For the text-containing cell, return its midpoint in (X, Y) coordinate format. 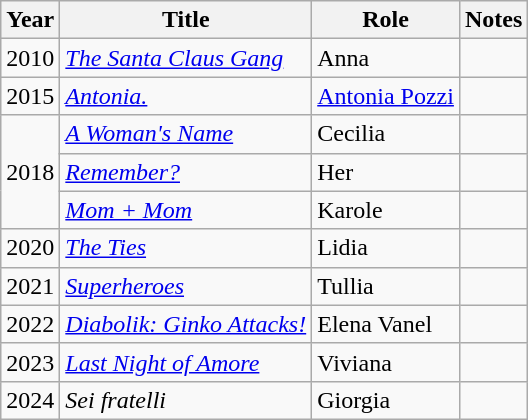
The Santa Claus Gang (186, 58)
Diabolik: Ginko Attacks! (186, 324)
2024 (30, 400)
2020 (30, 248)
Role (386, 20)
Elena Vanel (386, 324)
Giorgia (386, 400)
2015 (30, 96)
A Woman's Name (186, 134)
2023 (30, 362)
Antonia Pozzi (386, 96)
Sei fratelli (186, 400)
Karole (386, 210)
Tullia (386, 286)
2010 (30, 58)
Viviana (386, 362)
Remember? (186, 172)
Antonia. (186, 96)
Notes (493, 20)
2018 (30, 172)
Her (386, 172)
The Ties (186, 248)
Lidia (386, 248)
Title (186, 20)
Superheroes (186, 286)
2022 (30, 324)
Year (30, 20)
Anna (386, 58)
Mom + Mom (186, 210)
Cecilia (386, 134)
Last Night of Amore (186, 362)
2021 (30, 286)
